Detect which cell encompasses the target text, then output its [X, Y] center coordinate. 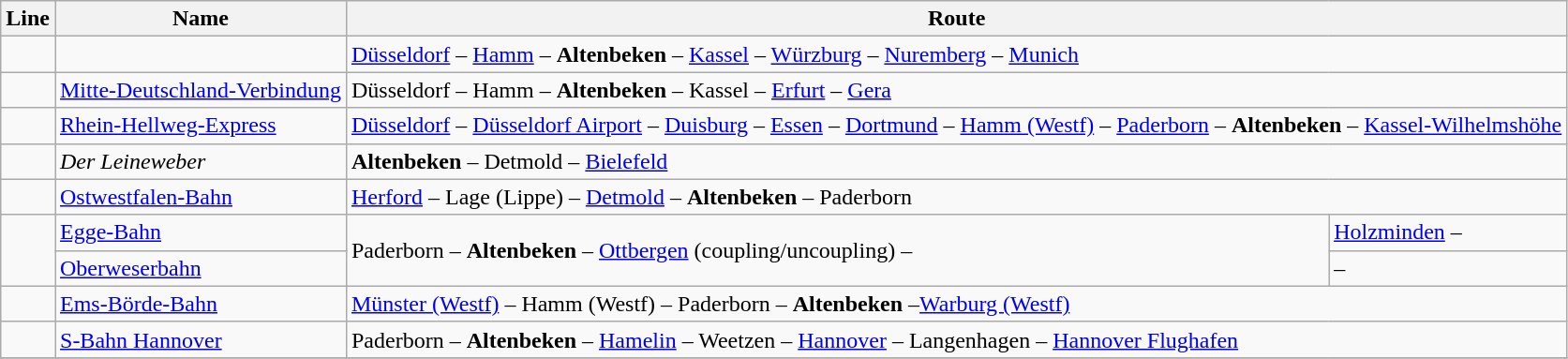
Düsseldorf – Hamm – Altenbeken – Kassel – Erfurt – Gera [956, 90]
Rhein-Hellweg-Express [201, 126]
Paderborn – Altenbeken – Ottbergen (coupling/uncoupling) – [837, 250]
Oberweserbahn [201, 268]
Holzminden – [1448, 232]
– [1448, 268]
Ostwestfalen-Bahn [201, 197]
Paderborn – Altenbeken – Hamelin – Weetzen – Hannover – Langenhagen – Hannover Flughafen [956, 339]
Düsseldorf – Hamm – Altenbeken – Kassel – Würzburg – Nuremberg – Munich [956, 54]
Route [956, 19]
Egge-Bahn [201, 232]
S-Bahn Hannover [201, 339]
Münster (Westf) – Hamm (Westf) – Paderborn – Altenbeken –Warburg (Westf) [956, 304]
Mitte-Deutschland-Verbindung [201, 90]
Ems-Börde-Bahn [201, 304]
Düsseldorf – Düsseldorf Airport – Duisburg – Essen – Dortmund – Hamm (Westf) – Paderborn – Altenbeken – Kassel-Wilhelmshöhe [956, 126]
Line [28, 19]
Der Leineweber [201, 161]
Altenbeken – Detmold – Bielefeld [956, 161]
Name [201, 19]
Herford – Lage (Lippe) – Detmold – Altenbeken – Paderborn [956, 197]
